Determine the (X, Y) coordinate at the center of the cell enclosing the given text.  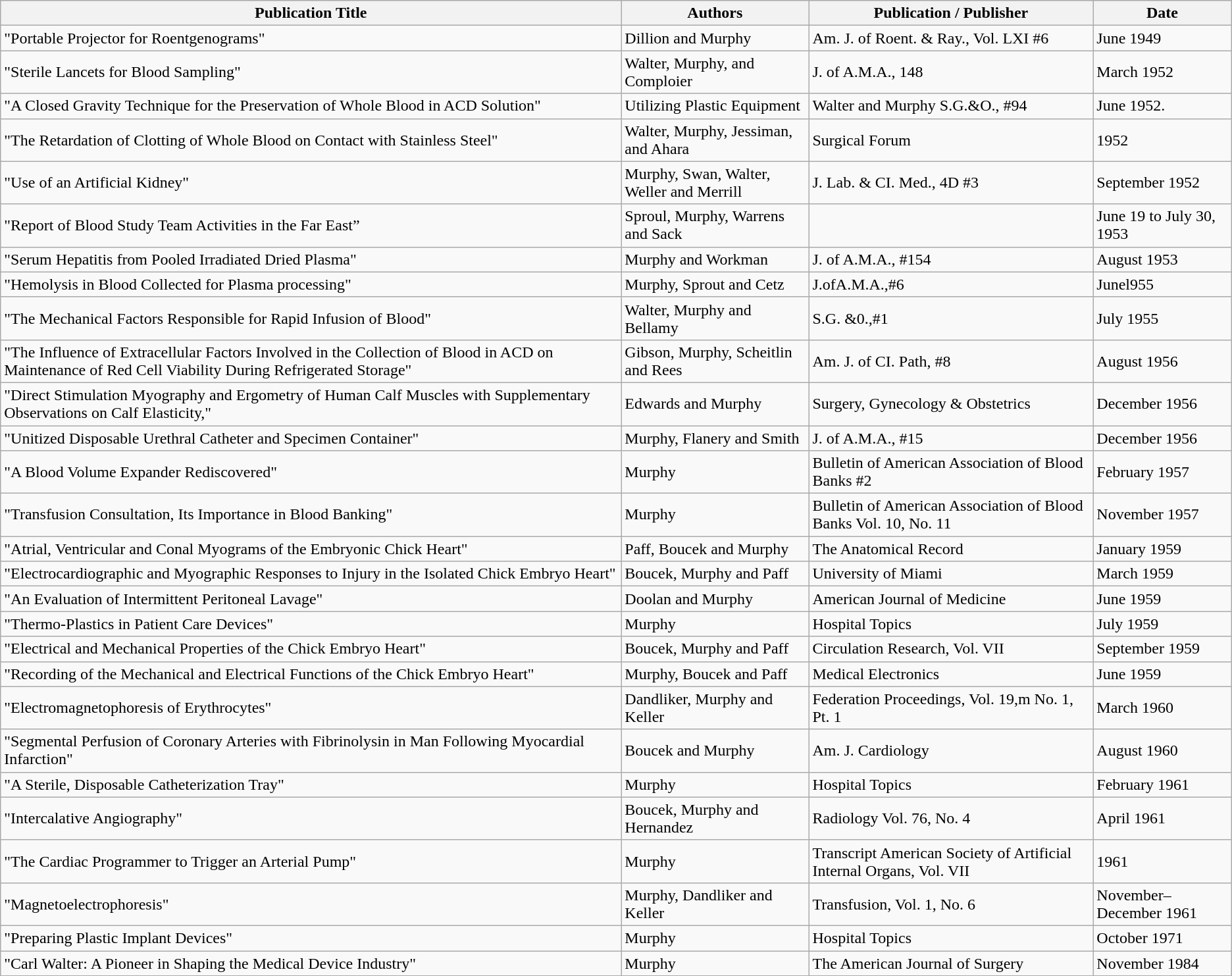
Utilizing Plastic Equipment (715, 106)
"Sterile Lancets for Blood Sampling" (311, 72)
"Intercalative Angiography" (311, 819)
J. of A.M.A., #15 (951, 438)
July 1955 (1162, 319)
January 1959 (1162, 549)
Murphy, Boucek and Paff (715, 674)
University of Miami (951, 574)
April 1961 (1162, 819)
July 1959 (1162, 624)
Murphy, Sprout and Cetz (715, 284)
Bulletin of American Association of Blood Banks #2 (951, 473)
Dillion and Murphy (715, 38)
Murphy, Dandliker and Keller (715, 904)
"The Influence of Extracellular Factors Involved in the Collection of Blood in ACD on Maintenance of Red Cell Viability During Refrigerated Storage" (311, 361)
"Direct Stimulation Myography and Ergometry of Human Calf Muscles with Supplementary Observations on Calf Elasticity," (311, 404)
Am. J. of Roent. & Ray., Vol. LXI #6 (951, 38)
Walter and Murphy S.G.&O., #94 (951, 106)
Publication Title (311, 13)
November 1984 (1162, 963)
Surgical Forum (951, 140)
"Transfusion Consultation, Its Importance in Blood Banking" (311, 515)
"The Mechanical Factors Responsible for Rapid Infusion of Blood" (311, 319)
"A Blood Volume Expander Rediscovered" (311, 473)
1961 (1162, 861)
Paff, Boucek and Murphy (715, 549)
J. Lab. & CI. Med., 4D #3 (951, 183)
June 1952. (1162, 106)
Walter, Murphy, Jessiman, and Ahara (715, 140)
"Unitized Disposable Urethral Catheter and Specimen Container" (311, 438)
"Carl Walter: A Pioneer in Shaping the Medical Device Industry" (311, 963)
Murphy and Workman (715, 259)
Murphy, Swan, Walter, Weller and Merrill (715, 183)
March 1959 (1162, 574)
October 1971 (1162, 938)
September 1952 (1162, 183)
"Electrocardiographic and Myographic Responses to Injury in the Isolated Chick Embryo Heart" (311, 574)
"Segmental Perfusion of Coronary Arteries with Fibrinolysin in Man Following Myocardial Infarction" (311, 750)
J. of A.M.A., 148 (951, 72)
March 1952 (1162, 72)
Am. J. Cardiology (951, 750)
"Thermo-Plastics in Patient Care Devices" (311, 624)
Radiology Vol. 76, No. 4 (951, 819)
Dandliker, Murphy and Keller (715, 708)
"A Closed Gravity Technique for the Preservation of Whole Blood in ACD Solution" (311, 106)
Medical Electronics (951, 674)
Gibson, Murphy, Scheitlin and Rees (715, 361)
"Recording of the Mechanical and Electrical Functions of the Chick Embryo Heart" (311, 674)
Surgery, Gynecology & Obstetrics (951, 404)
Circulation Research, Vol. VII (951, 649)
February 1957 (1162, 473)
Murphy, Flanery and Smith (715, 438)
"Electromagnetophoresis of Erythrocytes" (311, 708)
The American Journal of Surgery (951, 963)
Transfusion, Vol. 1, No. 6 (951, 904)
Publication / Publisher (951, 13)
"Use of an Artificial Kidney" (311, 183)
Federation Proceedings, Vol. 19,m No. 1, Pt. 1 (951, 708)
1952 (1162, 140)
"Serum Hepatitis from Pooled Irradiated Dried Plasma" (311, 259)
June 19 to July 30, 1953 (1162, 225)
September 1959 (1162, 649)
February 1961 (1162, 784)
American Journal of Medicine (951, 599)
Edwards and Murphy (715, 404)
Authors (715, 13)
"Magnetoelectrophoresis" (311, 904)
November 1957 (1162, 515)
The Anatomical Record (951, 549)
"Electrical and Mechanical Properties of the Chick Embryo Heart" (311, 649)
"Report of Blood Study Team Activities in the Far East” (311, 225)
Bulletin of American Association of Blood Banks Vol. 10, No. 11 (951, 515)
"The Cardiac Programmer to Trigger an Arterial Pump" (311, 861)
"Preparing Plastic Implant Devices" (311, 938)
S.G. &0.,#1 (951, 319)
Walter, Murphy and Bellamy (715, 319)
J. of A.M.A., #154 (951, 259)
"Atrial, Ventricular and Conal Myograms of the Embryonic Chick Heart" (311, 549)
"The Retardation of Clotting of Whole Blood on Contact with Stainless Steel" (311, 140)
"A Sterile, Disposable Catheterization Tray" (311, 784)
August 1953 (1162, 259)
November–December 1961 (1162, 904)
March 1960 (1162, 708)
"Hemolysis in Blood Collected for Plasma processing" (311, 284)
June 1949 (1162, 38)
August 1960 (1162, 750)
Date (1162, 13)
August 1956 (1162, 361)
Sproul, Murphy, Warrens and Sack (715, 225)
"Portable Projector for Roentgenograms" (311, 38)
Boucek, Murphy and Hernandez (715, 819)
"An Evaluation of Intermittent Peritoneal Lavage" (311, 599)
Walter, Murphy, and Comploier (715, 72)
Transcript American Society of Artificial Internal Organs, Vol. VII (951, 861)
J.ofA.M.A.,#6 (951, 284)
Doolan and Murphy (715, 599)
Boucek and Murphy (715, 750)
Junel955 (1162, 284)
Am. J. of CI. Path, #8 (951, 361)
